Determine the (x, y) coordinate at the center of the cell enclosing the given text.  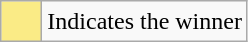
Indicates the winner (145, 22)
